Output the [x, y] coordinate of the center of the cell containing the given text.  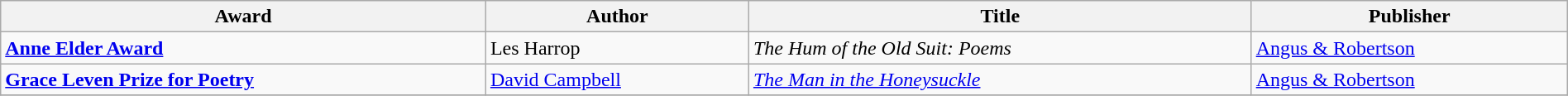
Grace Leven Prize for Poetry [243, 79]
Publisher [1409, 17]
The Hum of the Old Suit: Poems [1000, 48]
Les Harrop [617, 48]
Title [1000, 17]
Author [617, 17]
The Man in the Honeysuckle [1000, 79]
David Campbell [617, 79]
Award [243, 17]
Anne Elder Award [243, 48]
